From the cell containing the given text, extract its center point as (X, Y) coordinate. 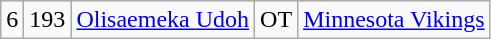
Olisaemeka Udoh (163, 20)
193 (48, 20)
OT (276, 20)
Minnesota Vikings (394, 20)
6 (12, 20)
